Pinpoint the cell where the given text exists, returning its [x, y] midpoint coordinate. 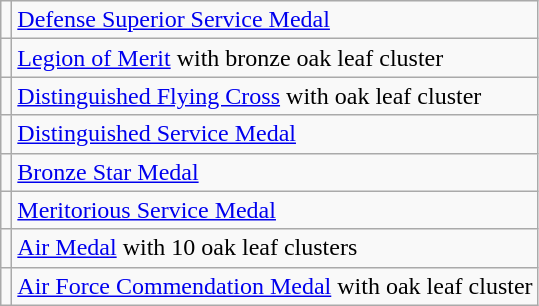
Air Medal with 10 oak leaf clusters [275, 248]
Meritorious Service Medal [275, 210]
Defense Superior Service Medal [275, 20]
Legion of Merit with bronze oak leaf cluster [275, 58]
Distinguished Flying Cross with oak leaf cluster [275, 96]
Bronze Star Medal [275, 172]
Distinguished Service Medal [275, 134]
Air Force Commendation Medal with oak leaf cluster [275, 286]
